Determine the [X, Y] coordinate at the center of the cell enclosing the given text.  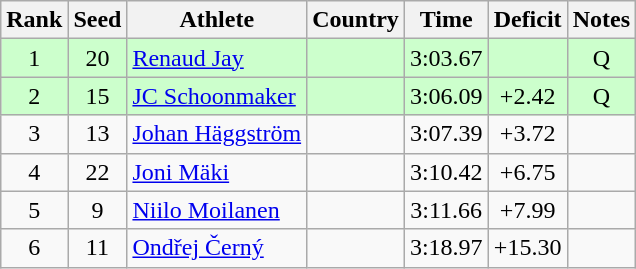
JC Schoonmaker [217, 96]
Rank [34, 20]
15 [98, 96]
3:10.42 [446, 172]
3:18.97 [446, 248]
9 [98, 210]
3:03.67 [446, 58]
Johan Häggström [217, 134]
Athlete [217, 20]
Deficit [528, 20]
+15.30 [528, 248]
13 [98, 134]
4 [34, 172]
3 [34, 134]
+6.75 [528, 172]
1 [34, 58]
3:06.09 [446, 96]
22 [98, 172]
Renaud Jay [217, 58]
Joni Mäki [217, 172]
Notes [601, 20]
+3.72 [528, 134]
Time [446, 20]
Country [356, 20]
20 [98, 58]
Niilo Moilanen [217, 210]
3:11.66 [446, 210]
11 [98, 248]
2 [34, 96]
Seed [98, 20]
5 [34, 210]
+2.42 [528, 96]
+7.99 [528, 210]
6 [34, 248]
Ondřej Černý [217, 248]
3:07.39 [446, 134]
